Output the (x, y) coordinate of the center of the cell containing the given text.  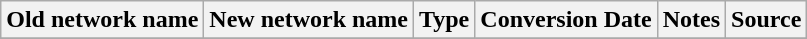
Notes (691, 20)
Old network name (102, 20)
New network name (309, 20)
Source (766, 20)
Conversion Date (566, 20)
Type (444, 20)
